Search for the cell housing the specified text and yield its (x, y) center coordinate. 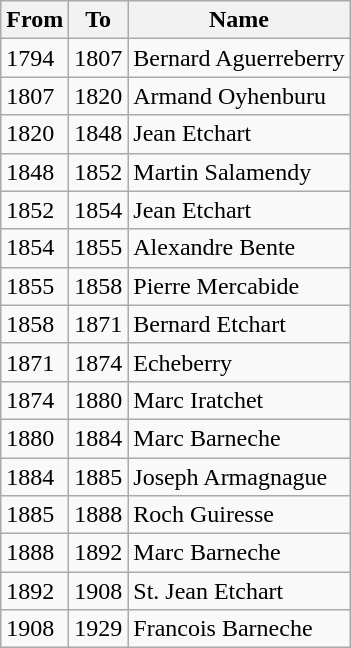
Martin Salamendy (239, 172)
Echeberry (239, 362)
Armand Oyhenburu (239, 96)
Alexandre Bente (239, 248)
To (98, 20)
Marc Iratchet (239, 400)
From (35, 20)
Bernard Aguerreberry (239, 58)
1929 (98, 629)
Name (239, 20)
Francois Barneche (239, 629)
Bernard Etchart (239, 324)
Joseph Armagnague (239, 477)
Pierre Mercabide (239, 286)
1794 (35, 58)
St. Jean Etchart (239, 591)
Roch Guiresse (239, 515)
